From the cell containing the given text, extract its center point as [x, y] coordinate. 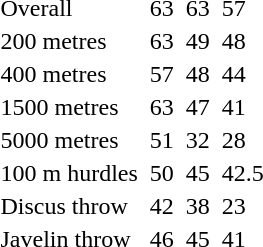
45 [198, 173]
49 [198, 41]
32 [198, 140]
42 [162, 206]
47 [198, 107]
57 [162, 74]
51 [162, 140]
38 [198, 206]
50 [162, 173]
48 [198, 74]
